Search for the cell housing the specified text and yield its (X, Y) center coordinate. 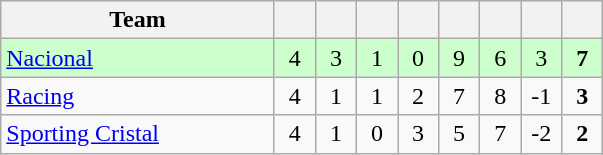
Nacional (138, 58)
5 (460, 134)
8 (500, 96)
-2 (542, 134)
Team (138, 20)
Sporting Cristal (138, 134)
6 (500, 58)
-1 (542, 96)
9 (460, 58)
Racing (138, 96)
